Identify which cell holds the provided text, then report its [x, y] central coordinate. 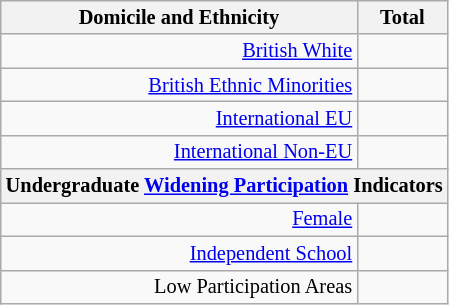
Independent School [179, 253]
International EU [179, 118]
Female [179, 219]
British White [179, 51]
British Ethnic Minorities [179, 85]
Total [402, 17]
International Non-EU [179, 152]
Low Participation Areas [179, 287]
Domicile and Ethnicity [179, 17]
Undergraduate Widening Participation Indicators [224, 186]
